Identify which cell holds the provided text, then report its (X, Y) central coordinate. 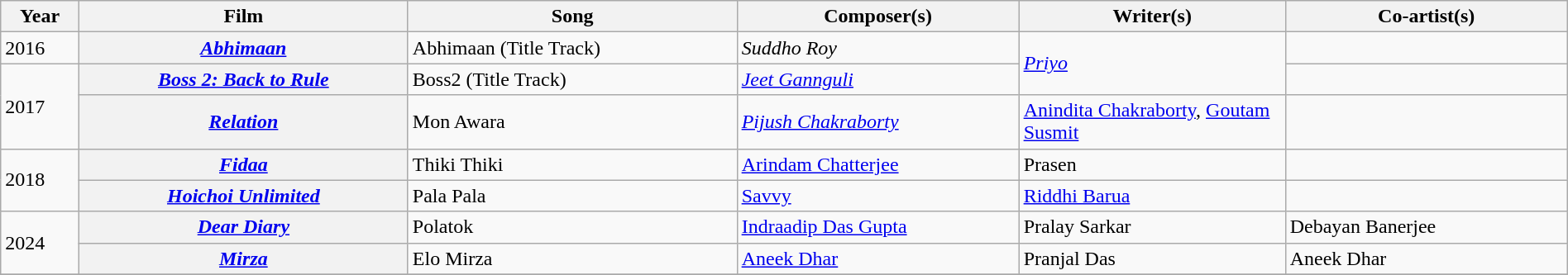
Year (40, 17)
Priyo (1152, 64)
Debayan Banerjee (1426, 227)
2017 (40, 106)
Pijush Chakraborty (878, 122)
Jeet Gannguli (878, 79)
Song (572, 17)
2016 (40, 48)
2024 (40, 243)
Pralay Sarkar (1152, 227)
Composer(s) (878, 17)
Mon Awara (572, 122)
Arindam Chatterjee (878, 164)
Fidaa (243, 164)
Dear Diary (243, 227)
2018 (40, 180)
Boss 2: Back to Rule (243, 79)
Suddho Roy (878, 48)
Anindita Chakraborty, Goutam Susmit (1152, 122)
Prasen (1152, 164)
Indraadip Das Gupta (878, 227)
Riddhi Barua (1152, 196)
Mirza (243, 258)
Abhimaan (Title Track) (572, 48)
Pranjal Das (1152, 258)
Elo Mirza (572, 258)
Pala Pala (572, 196)
Savvy (878, 196)
Boss2 (Title Track) (572, 79)
Film (243, 17)
Abhimaan (243, 48)
Thiki Thiki (572, 164)
Relation (243, 122)
Co-artist(s) (1426, 17)
Polatok (572, 227)
Hoichoi Unlimited (243, 196)
Writer(s) (1152, 17)
